Detect which cell encompasses the target text, then output its (X, Y) center coordinate. 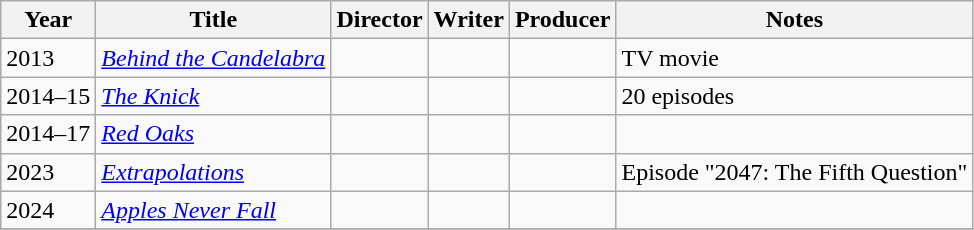
2014–17 (48, 134)
2013 (48, 58)
Notes (794, 20)
20 episodes (794, 96)
Red Oaks (214, 134)
Title (214, 20)
Writer (468, 20)
Year (48, 20)
2024 (48, 210)
Behind the Candelabra (214, 58)
The Knick (214, 96)
Producer (562, 20)
Episode "2047: The Fifth Question" (794, 172)
TV movie (794, 58)
Director (380, 20)
2023 (48, 172)
Extrapolations (214, 172)
2014–15 (48, 96)
Apples Never Fall (214, 210)
